Identify which cell holds the provided text, then report its (X, Y) central coordinate. 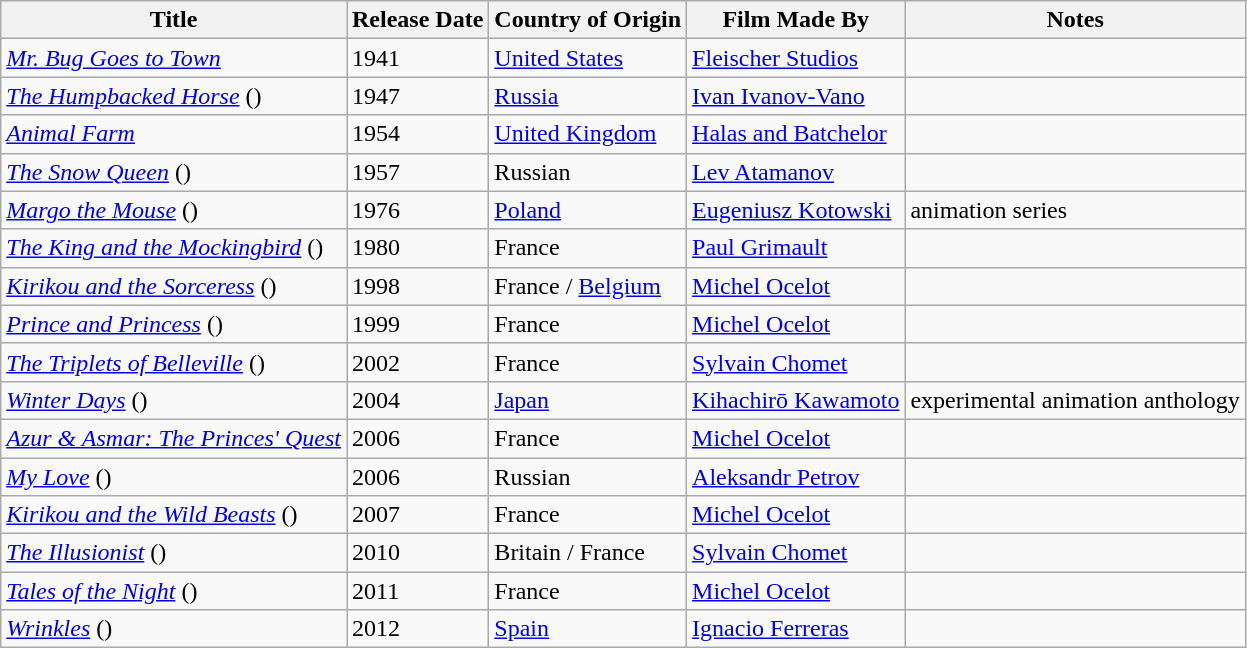
2004 (417, 400)
Britain / France (588, 553)
1941 (417, 58)
1980 (417, 248)
The Illusionist () (174, 553)
Animal Farm (174, 134)
Ivan Ivanov-Vano (796, 96)
Winter Days () (174, 400)
Wrinkles () (174, 629)
Eugeniusz Kotowski (796, 210)
Paul Grimault (796, 248)
1976 (417, 210)
Kirikou and the Wild Beasts () (174, 515)
The Snow Queen () (174, 172)
Lev Atamanov (796, 172)
Prince and Princess () (174, 324)
2010 (417, 553)
Halas and Batchelor (796, 134)
Film Made By (796, 20)
Aleksandr Petrov (796, 477)
1998 (417, 286)
1957 (417, 172)
The Humpbacked Horse () (174, 96)
2007 (417, 515)
2012 (417, 629)
United States (588, 58)
1947 (417, 96)
France / Belgium (588, 286)
The King and the Mockingbird () (174, 248)
Title (174, 20)
Release Date (417, 20)
Tales of the Night () (174, 591)
The Triplets of Belleville () (174, 362)
Country of Origin (588, 20)
My Love () (174, 477)
Fleischer Studios (796, 58)
experimental animation anthology (1075, 400)
Notes (1075, 20)
1999 (417, 324)
Japan (588, 400)
2011 (417, 591)
Kihachirō Kawamoto (796, 400)
United Kingdom (588, 134)
animation series (1075, 210)
Poland (588, 210)
Russia (588, 96)
Mr. Bug Goes to Town (174, 58)
Spain (588, 629)
Margo the Mouse () (174, 210)
2002 (417, 362)
1954 (417, 134)
Ignacio Ferreras (796, 629)
Azur & Asmar: The Princes' Quest (174, 438)
Kirikou and the Sorceress () (174, 286)
